Return the [x, y] coordinate for the center point of the cell that contains the specified text.  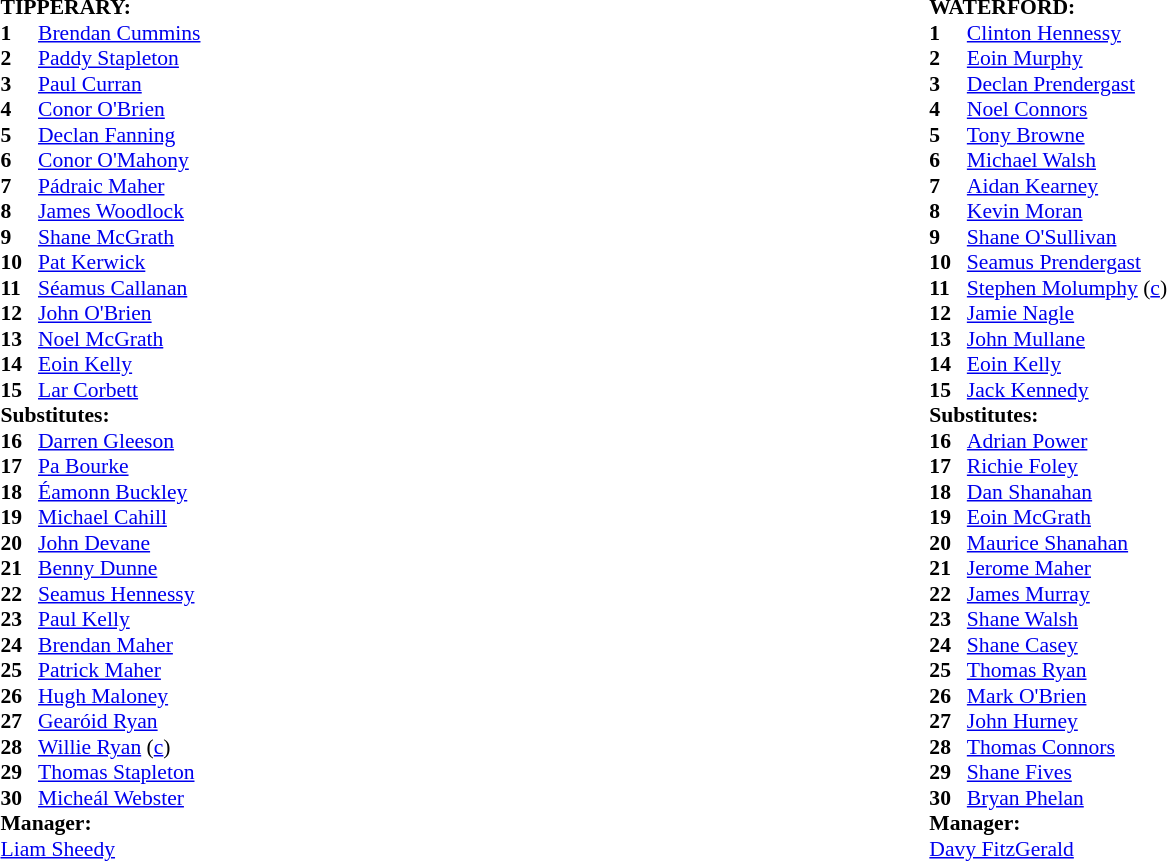
Patrick Maher [124, 671]
Paul Curran [124, 84]
Michael Cahill [124, 517]
Thomas Stapleton [124, 773]
Brendan Maher [124, 645]
Eoin Kelly [124, 365]
John Devane [124, 543]
Willie Ryan (c) [124, 747]
John O'Brien [124, 313]
Darren Gleeson [124, 441]
Hugh Maloney [124, 696]
Declan Fanning [124, 135]
Noel McGrath [124, 339]
Shane McGrath [124, 237]
Manager: [110, 823]
Micheál Webster [124, 798]
Lar Corbett [124, 390]
Conor O'Mahony [124, 161]
Seamus Hennessy [124, 594]
Pa Bourke [124, 467]
Paul Kelly [124, 619]
Substitutes: [110, 415]
Paddy Stapleton [124, 59]
Benny Dunne [124, 569]
Pádraic Maher [124, 186]
Pat Kerwick [124, 263]
Conor O'Brien [124, 109]
Gearóid Ryan [124, 721]
Éamonn Buckley [124, 492]
Brendan Cummins [124, 33]
Séamus Callanan [124, 288]
James Woodlock [124, 211]
